Scan for the cell matching the given text and deliver its (X, Y) coordinate at center. 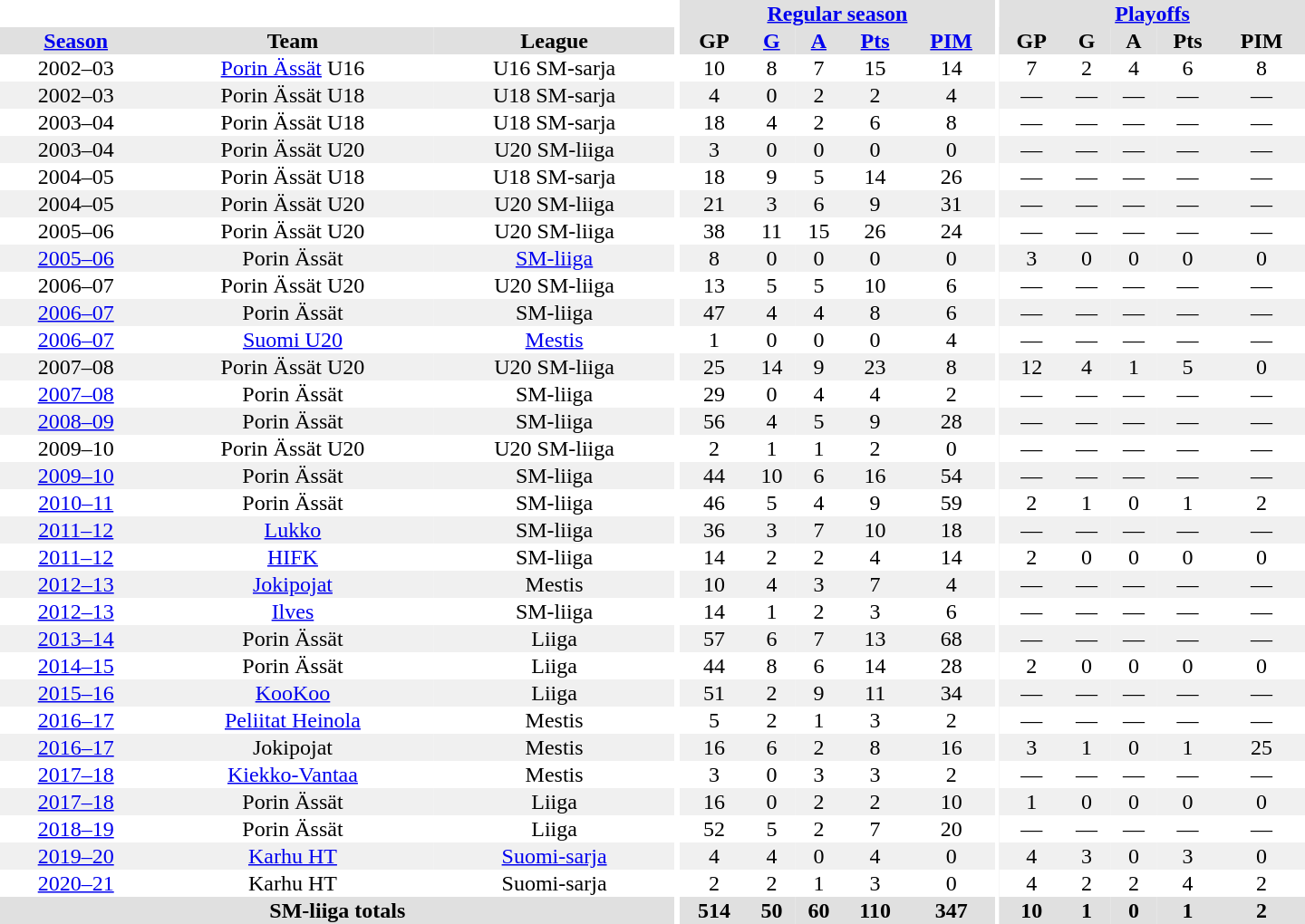
Kiekko-Vantaa (292, 775)
68 (952, 639)
Peliitat Heinola (292, 720)
47 (714, 313)
Lukko (292, 530)
Ilves (292, 611)
2015–16 (76, 693)
514 (714, 910)
2014–15 (76, 666)
56 (714, 421)
League (555, 41)
24 (952, 231)
51 (714, 693)
SM-liiga totals (337, 910)
20 (952, 829)
110 (875, 910)
2008–09 (76, 421)
347 (952, 910)
60 (818, 910)
2019–20 (76, 856)
31 (952, 204)
38 (714, 231)
Suomi U20 (292, 340)
23 (875, 367)
Team (292, 41)
59 (952, 503)
Playoffs (1153, 14)
2018–19 (76, 829)
54 (952, 476)
50 (771, 910)
2013–14 (76, 639)
U16 SM-sarja (555, 68)
2020–21 (76, 883)
46 (714, 503)
Season (76, 41)
29 (714, 394)
Porin Ässät U16 (292, 68)
21 (714, 204)
Regular season (837, 14)
36 (714, 530)
HIFK (292, 557)
12 (1031, 367)
57 (714, 639)
34 (952, 693)
KooKoo (292, 693)
52 (714, 829)
2010–11 (76, 503)
